From the cell containing the given text, extract its center point as (X, Y) coordinate. 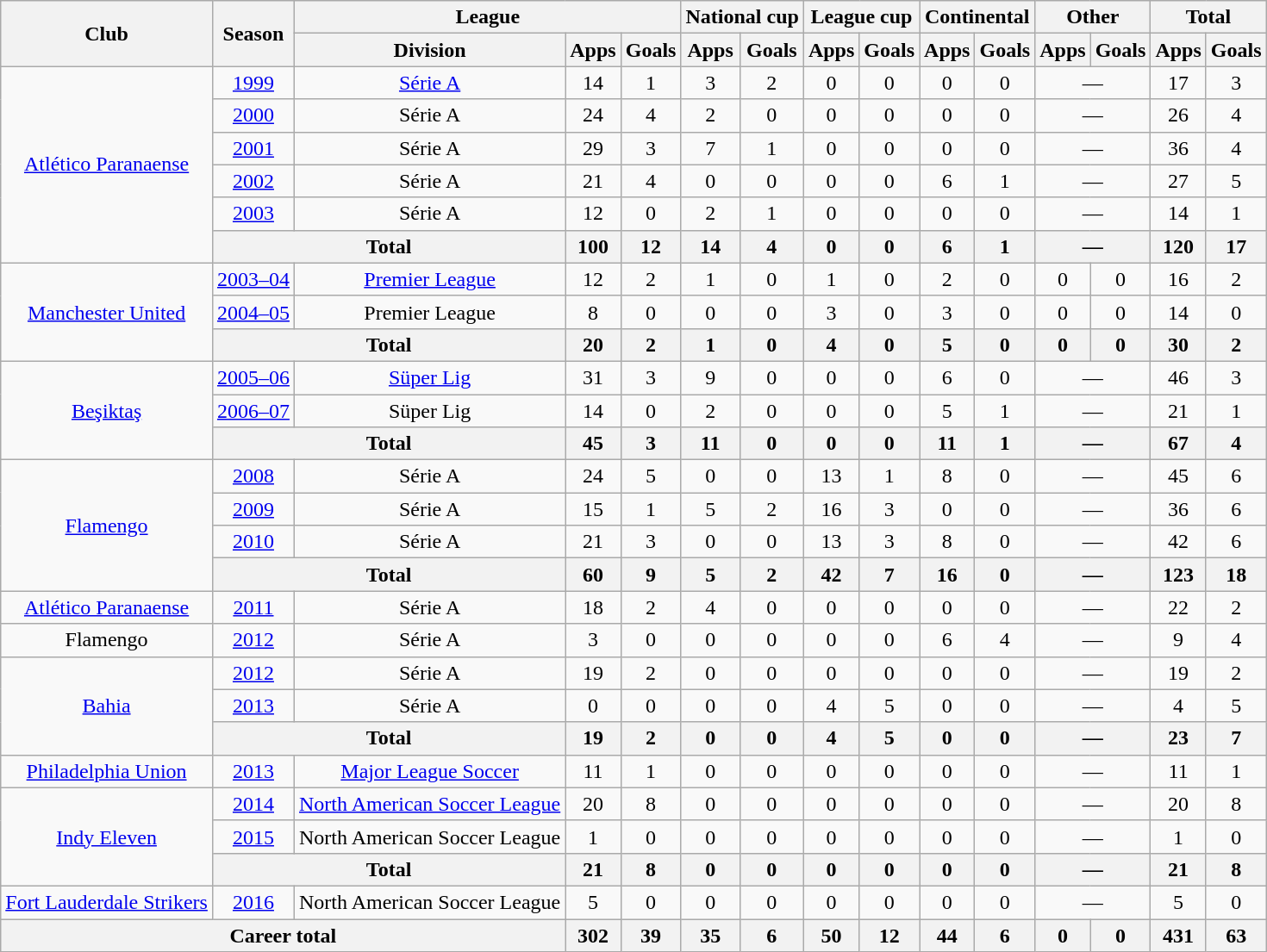
2015 (253, 837)
2005–06 (253, 377)
27 (1178, 181)
League cup (861, 17)
60 (593, 575)
2016 (253, 902)
Division (429, 50)
50 (831, 935)
120 (1178, 246)
Bahia (107, 706)
46 (1178, 377)
431 (1178, 935)
Fort Lauderdale Strikers (107, 902)
123 (1178, 575)
2003–04 (253, 279)
Beşiktaş (107, 410)
Continental (977, 17)
39 (651, 935)
30 (1178, 345)
2002 (253, 181)
2006–07 (253, 411)
22 (1178, 607)
302 (593, 935)
1999 (253, 83)
2003 (253, 214)
Philadelphia Union (107, 771)
2011 (253, 607)
2001 (253, 148)
2009 (253, 509)
League (487, 17)
44 (947, 935)
29 (593, 148)
2004–05 (253, 312)
Major League Soccer (429, 771)
National cup (742, 17)
15 (593, 509)
Season (253, 34)
Career total (283, 935)
31 (593, 377)
100 (593, 246)
2010 (253, 542)
23 (1178, 738)
Other (1093, 17)
26 (1178, 115)
Manchester United (107, 312)
67 (1178, 444)
63 (1236, 935)
2000 (253, 115)
2008 (253, 476)
Club (107, 34)
2014 (253, 804)
Indy Eleven (107, 837)
35 (710, 935)
